Identify which cell holds the provided text, then report its [X, Y] central coordinate. 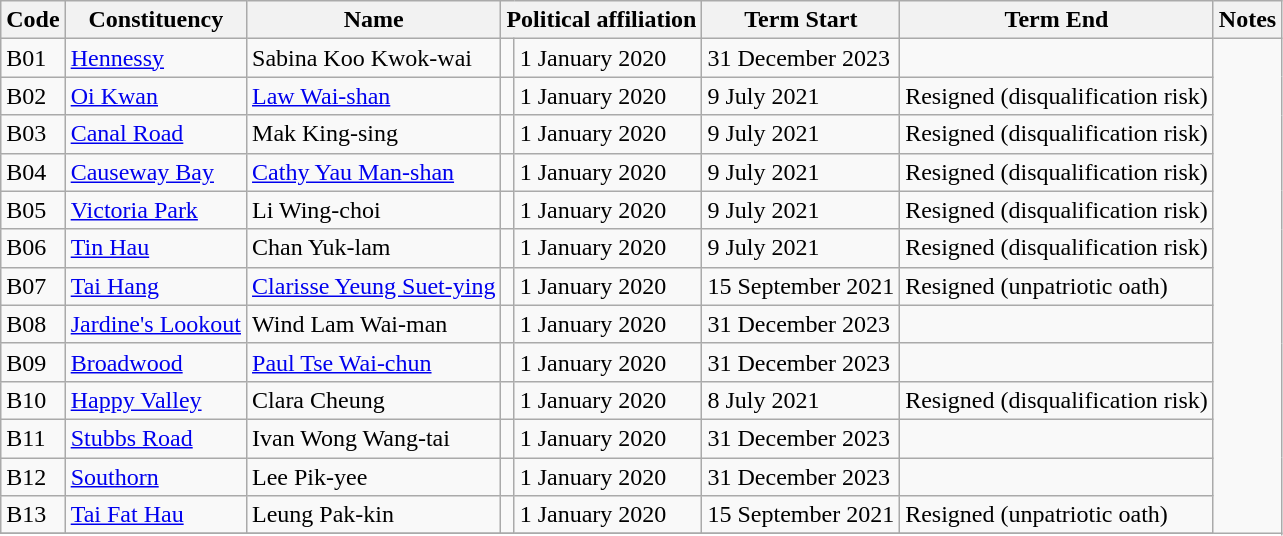
B12 [33, 477]
Hennessy [156, 58]
Notes [1247, 20]
Chan Yuk-lam [374, 248]
Stubbs Road [156, 438]
Broadwood [156, 362]
Happy Valley [156, 400]
B04 [33, 172]
Li Wing-choi [374, 210]
Southorn [156, 477]
Leung Pak-kin [374, 515]
B03 [33, 134]
Law Wai-shan [374, 96]
Paul Tse Wai-chun [374, 362]
Canal Road [156, 134]
Ivan Wong Wang-tai [374, 438]
Code [33, 20]
B06 [33, 248]
B08 [33, 324]
B02 [33, 96]
Clara Cheung [374, 400]
Sabina Koo Kwok-wai [374, 58]
Cathy Yau Man-shan [374, 172]
B05 [33, 210]
B13 [33, 515]
Term Start [801, 20]
Mak King-sing [374, 134]
Political affiliation [602, 20]
B10 [33, 400]
Tai Fat Hau [156, 515]
Tin Hau [156, 248]
B07 [33, 286]
Victoria Park [156, 210]
Term End [1057, 20]
B01 [33, 58]
8 July 2021 [801, 400]
B11 [33, 438]
Name [374, 20]
Tai Hang [156, 286]
Causeway Bay [156, 172]
Constituency [156, 20]
B09 [33, 362]
Clarisse Yeung Suet-ying [374, 286]
Jardine's Lookout [156, 324]
Lee Pik-yee [374, 477]
Wind Lam Wai-man [374, 324]
Oi Kwan [156, 96]
